Return the (x, y) coordinate for the center point of the cell that contains the specified text.  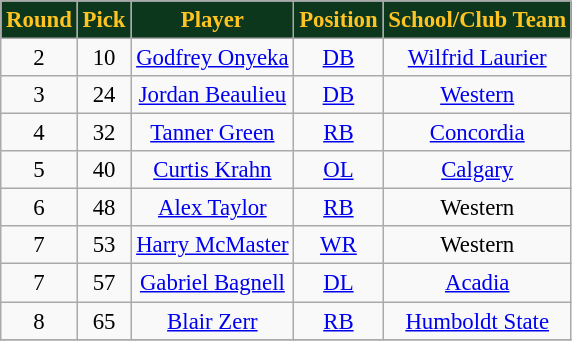
Godfrey Onyeka (212, 58)
Concordia (477, 133)
48 (104, 208)
Blair Zerr (212, 321)
Player (212, 20)
Alex Taylor (212, 208)
53 (104, 245)
Acadia (477, 283)
2 (39, 58)
3 (39, 95)
Jordan Beaulieu (212, 95)
WR (338, 245)
10 (104, 58)
5 (39, 170)
OL (338, 170)
32 (104, 133)
Humboldt State (477, 321)
School/Club Team (477, 20)
Harry McMaster (212, 245)
4 (39, 133)
24 (104, 95)
Curtis Krahn (212, 170)
Pick (104, 20)
Wilfrid Laurier (477, 58)
57 (104, 283)
Tanner Green (212, 133)
65 (104, 321)
DL (338, 283)
40 (104, 170)
8 (39, 321)
6 (39, 208)
Gabriel Bagnell (212, 283)
Calgary (477, 170)
Round (39, 20)
Position (338, 20)
